Determine the [X, Y] coordinate at the center of the cell enclosing the given text.  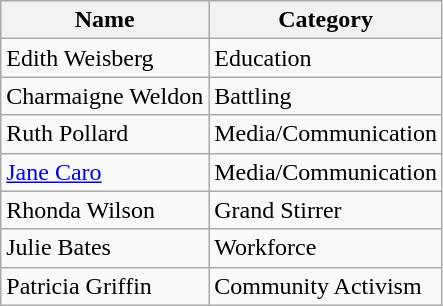
Name [105, 20]
Julie Bates [105, 248]
Ruth Pollard [105, 134]
Grand Stirrer [326, 210]
Workforce [326, 248]
Education [326, 58]
Edith Weisberg [105, 58]
Rhonda Wilson [105, 210]
Category [326, 20]
Community Activism [326, 286]
Battling [326, 96]
Jane Caro [105, 172]
Charmaigne Weldon [105, 96]
Patricia Griffin [105, 286]
